Output the (X, Y) coordinate of the center of the cell containing the given text.  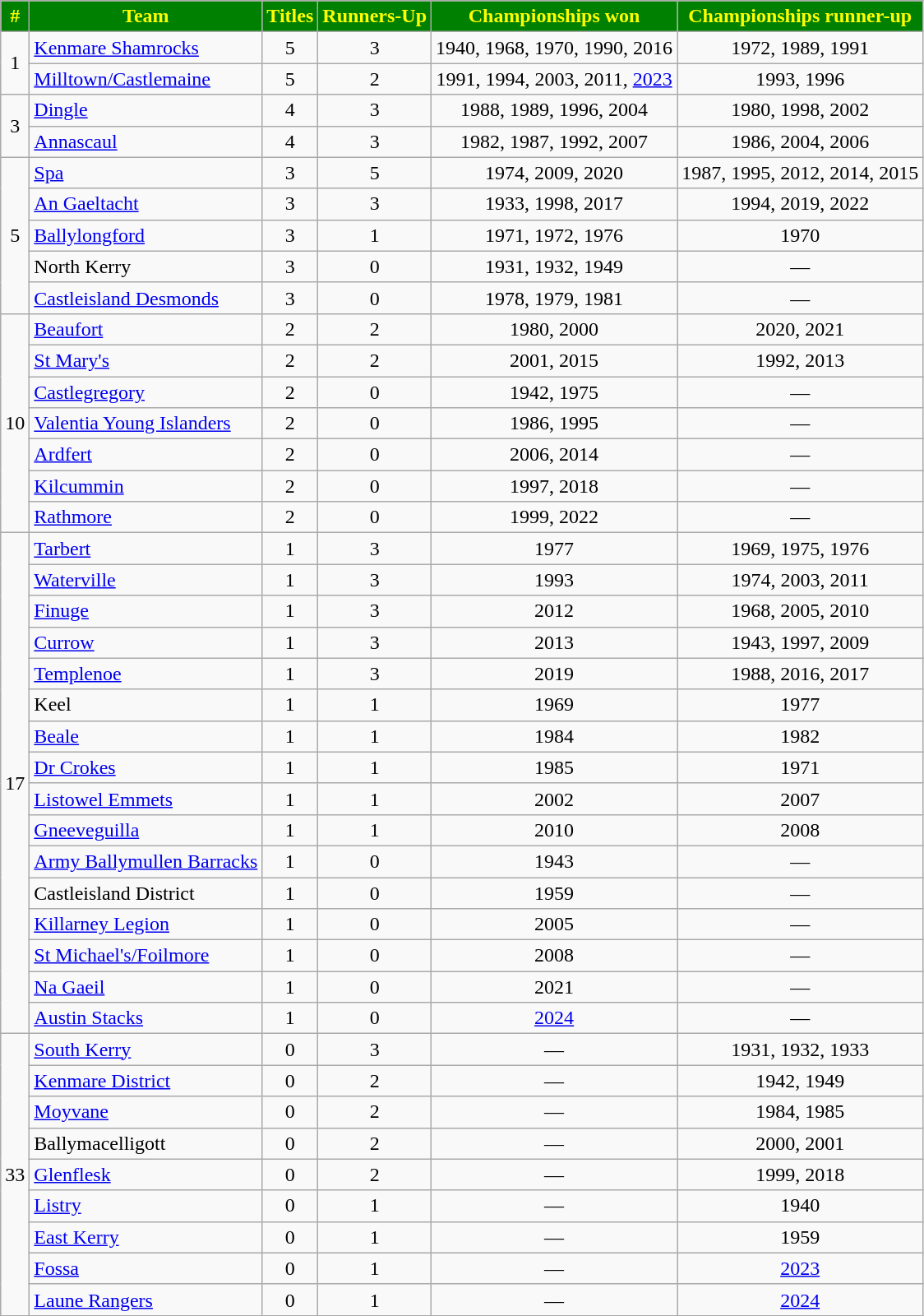
1931, 1932, 1949 (554, 266)
1969 (554, 705)
2002 (554, 799)
1943 (554, 861)
1940, 1968, 1970, 1990, 2016 (554, 48)
1984 (554, 736)
17 (15, 783)
1968, 2005, 2010 (801, 611)
St Michael's/Foilmore (146, 956)
2021 (554, 987)
2000, 2001 (801, 1143)
Tarbert (146, 549)
1974, 2009, 2020 (554, 173)
Ballymacelligott (146, 1143)
Laune Rangers (146, 1300)
2007 (801, 799)
North Kerry (146, 266)
1988, 1989, 1996, 2004 (554, 110)
Castlegregory (146, 392)
1978, 1979, 1981 (554, 298)
1942, 1949 (801, 1081)
Beaufort (146, 329)
1982, 1987, 1992, 2007 (554, 141)
Ardfert (146, 455)
Championships won (554, 16)
1940 (801, 1206)
2012 (554, 611)
Finuge (146, 611)
1999, 2022 (554, 517)
South Kerry (146, 1050)
1986, 1995 (554, 424)
1987, 1995, 2012, 2014, 2015 (801, 173)
2020, 2021 (801, 329)
1931, 1932, 1933 (801, 1050)
Na Gaeil (146, 987)
Valentia Young Islanders (146, 424)
Beale (146, 736)
St Mary's (146, 360)
1982 (801, 736)
Kilcummin (146, 486)
Rathmore (146, 517)
1997, 2018 (554, 486)
2019 (554, 674)
Team (146, 16)
An Gaeltacht (146, 204)
Glenflesk (146, 1175)
1974, 2003, 2011 (801, 580)
1986, 2004, 2006 (801, 141)
Castleisland District (146, 892)
2001, 2015 (554, 360)
2010 (554, 830)
33 (15, 1175)
Gneeveguilla (146, 830)
East Kerry (146, 1237)
1999, 2018 (801, 1175)
Kenmare Shamrocks (146, 48)
1970 (801, 235)
1980, 1998, 2002 (801, 110)
Kenmare District (146, 1081)
# (15, 16)
Dr Crokes (146, 767)
1984, 1985 (801, 1112)
Listowel Emmets (146, 799)
1993 (554, 580)
Championships runner-up (801, 16)
Waterville (146, 580)
Dingle (146, 110)
2005 (554, 924)
1988, 2016, 2017 (801, 674)
Army Ballymullen Barracks (146, 861)
Keel (146, 705)
1985 (554, 767)
1942, 1975 (554, 392)
Templenoe (146, 674)
2006, 2014 (554, 455)
1992, 2013 (801, 360)
Moyvane (146, 1112)
Annascaul (146, 141)
1971 (801, 767)
Killarney Legion (146, 924)
10 (15, 423)
1933, 1998, 2017 (554, 204)
Milltown/Castlemaine (146, 79)
2023 (801, 1268)
Fossa (146, 1268)
1980, 2000 (554, 329)
Runners-Up (375, 16)
1969, 1975, 1976 (801, 549)
1994, 2019, 2022 (801, 204)
1943, 1997, 2009 (801, 642)
1971, 1972, 1976 (554, 235)
Titles (290, 16)
1972, 1989, 1991 (801, 48)
Ballylongford (146, 235)
Listry (146, 1206)
Austin Stacks (146, 1018)
Castleisland Desmonds (146, 298)
1991, 1994, 2003, 2011, 2023 (554, 79)
1993, 1996 (801, 79)
2013 (554, 642)
Currow (146, 642)
Spa (146, 173)
